Provide the (X, Y) coordinate of the cell's center where the given text is located.  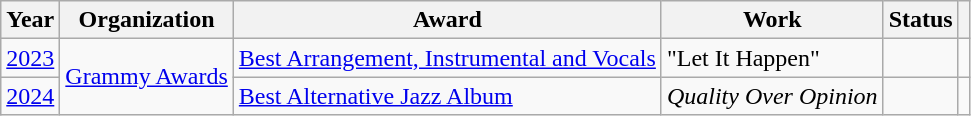
Year (30, 20)
Grammy Awards (147, 77)
2024 (30, 96)
"Let It Happen" (772, 58)
2023 (30, 58)
Best Alternative Jazz Album (447, 96)
Award (447, 20)
Best Arrangement, Instrumental and Vocals (447, 58)
Quality Over Opinion (772, 96)
Status (920, 20)
Work (772, 20)
Organization (147, 20)
